Output the (x, y) coordinate of the center of the cell containing the given text.  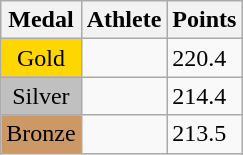
Medal (41, 20)
Athlete (124, 20)
213.5 (204, 134)
Points (204, 20)
214.4 (204, 96)
220.4 (204, 58)
Bronze (41, 134)
Silver (41, 96)
Gold (41, 58)
